Search for the cell housing the specified text and yield its [X, Y] center coordinate. 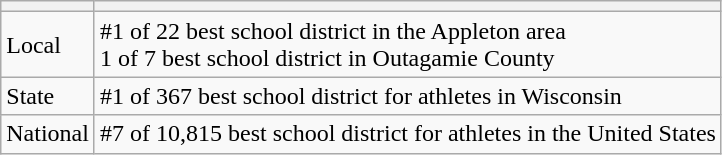
Local [48, 44]
#1 of 22 best school district in the Appleton area1 of 7 best school district in Outagamie County [408, 44]
#7 of 10,815 best school district for athletes in the United States [408, 134]
State [48, 96]
#1 of 367 best school district for athletes in Wisconsin [408, 96]
National [48, 134]
